Scan for the cell matching the given text and deliver its [X, Y] coordinate at center. 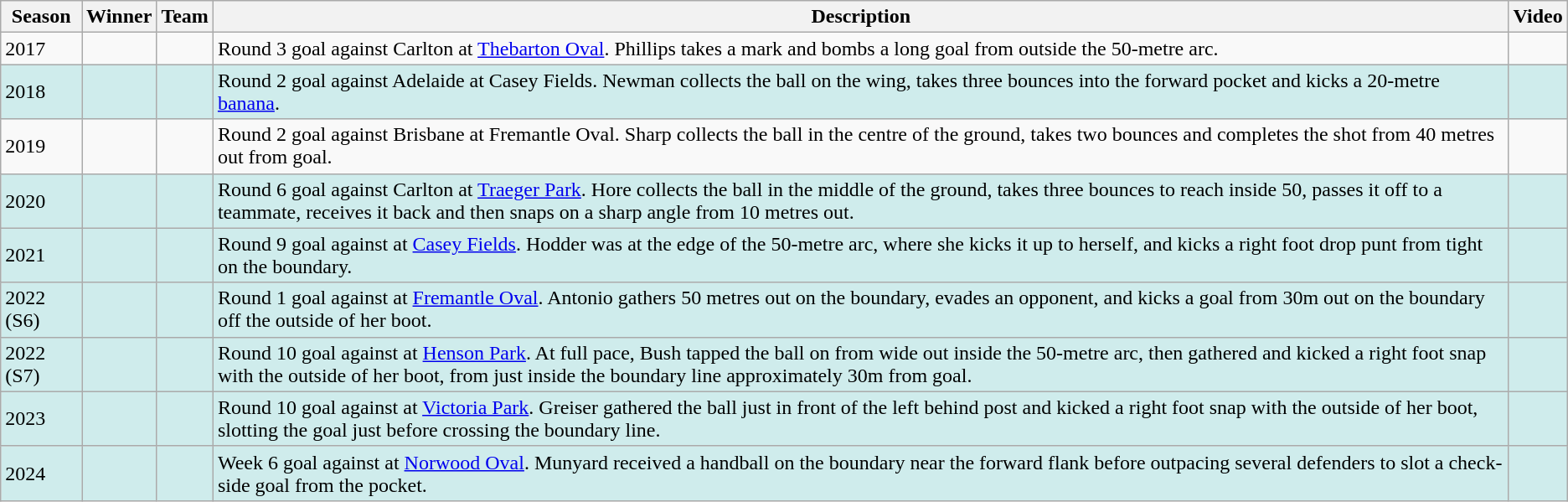
2017 [42, 49]
2024 [42, 473]
Description [861, 17]
2018 [42, 92]
2022 (S6) [42, 310]
2021 [42, 255]
2022 (S7) [42, 364]
2020 [42, 201]
Winner [119, 17]
Video [1538, 17]
Season [42, 17]
2019 [42, 146]
Round 3 goal against Carlton at Thebarton Oval. Phillips takes a mark and bombs a long goal from outside the 50-metre arc. [861, 49]
Team [185, 17]
2023 [42, 419]
